Identify which cell holds the provided text, then report its (x, y) central coordinate. 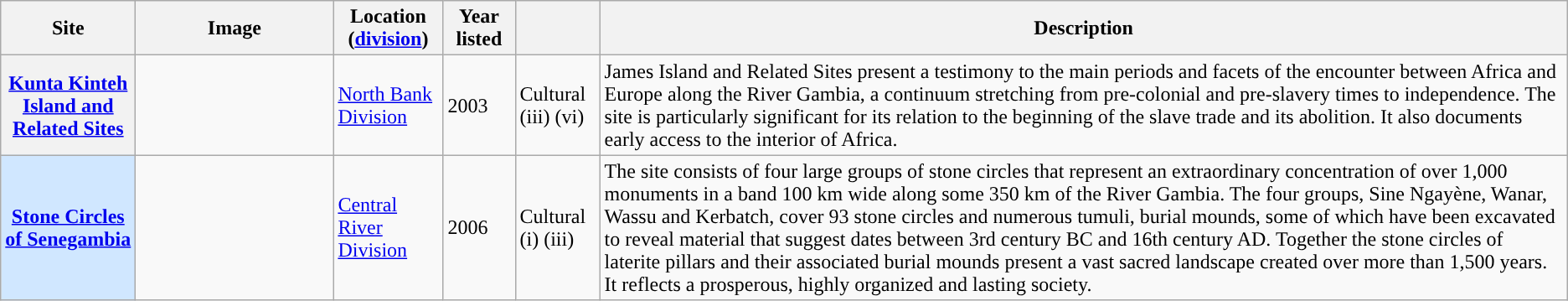
Year listed (479, 29)
Location (division) (389, 29)
North Bank Division (389, 106)
Cultural (i) (iii) (558, 228)
Site (69, 29)
2003 (479, 106)
Description (1084, 29)
Image (235, 29)
Central River Division (389, 228)
Cultural (iii) (vi) (558, 106)
2006 (479, 228)
Stone Circles of Senegambia (69, 228)
Kunta Kinteh Island and Related Sites (69, 106)
